Search for the cell housing the specified text and yield its [x, y] center coordinate. 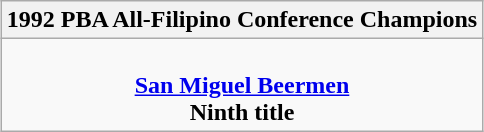
San Miguel Beermen Ninth title [242, 85]
1992 PBA All-Filipino Conference Champions [242, 20]
